Identify which cell holds the provided text, then report its (x, y) central coordinate. 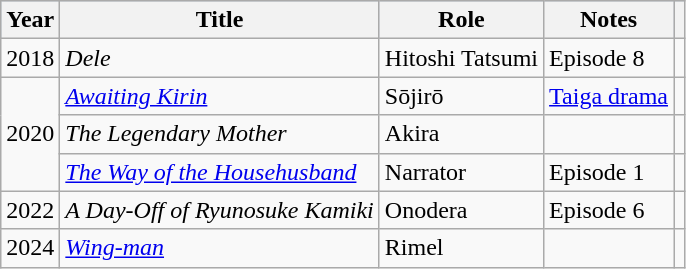
Akira (461, 134)
Onodera (461, 210)
Role (461, 20)
Hitoshi Tatsumi (461, 58)
Narrator (461, 172)
Title (220, 20)
Notes (609, 20)
Year (30, 20)
The Legendary Mother (220, 134)
The Way of the Househusband (220, 172)
2022 (30, 210)
Rimel (461, 248)
Episode 6 (609, 210)
Taiga drama (609, 96)
2020 (30, 134)
2018 (30, 58)
Sōjirō (461, 96)
Wing-man (220, 248)
Episode 1 (609, 172)
2024 (30, 248)
Awaiting Kirin (220, 96)
Episode 8 (609, 58)
Dele (220, 58)
A Day-Off of Ryunosuke Kamiki (220, 210)
